Detect which cell encompasses the target text, then output its [x, y] center coordinate. 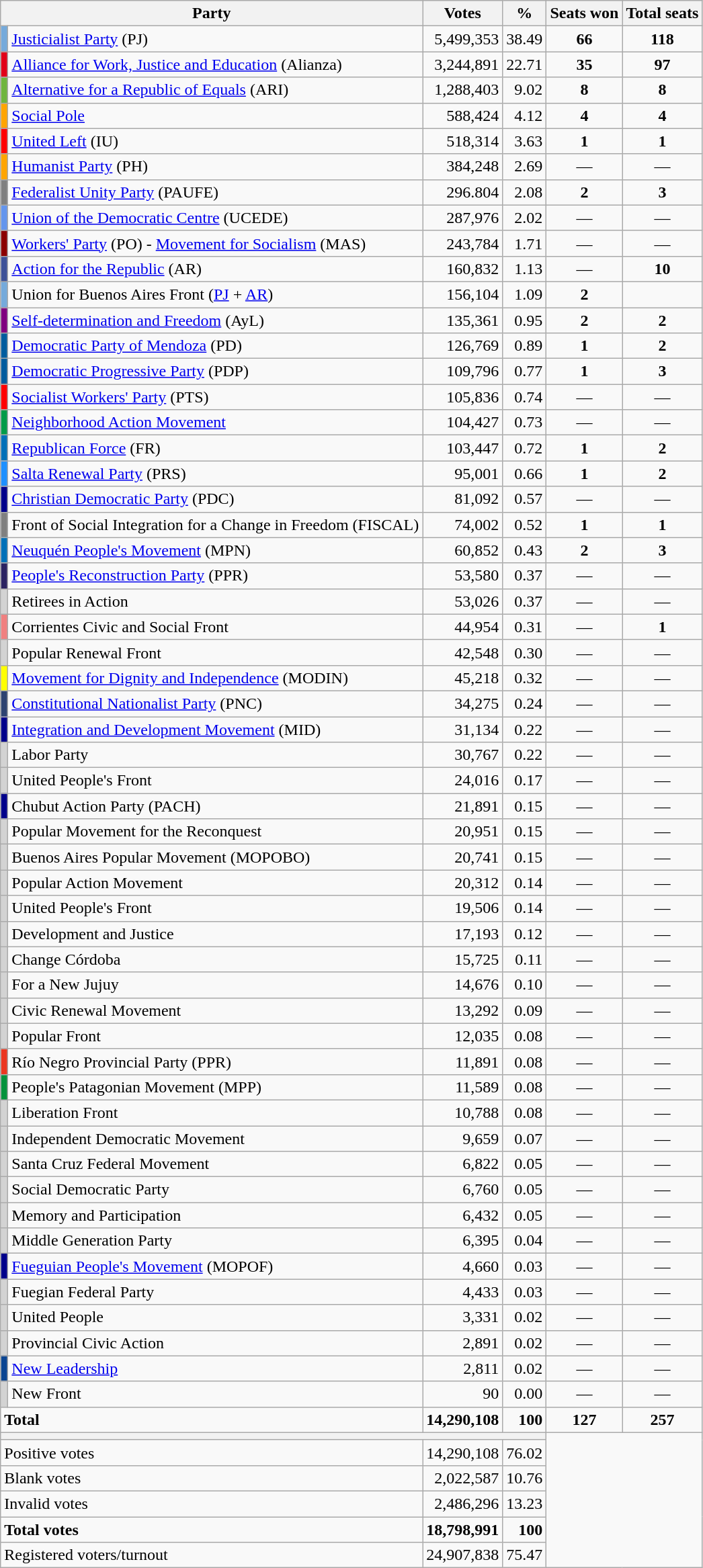
10.76 [524, 1478]
Provincial Civic Action [215, 1343]
11,891 [462, 1061]
3,331 [462, 1317]
Santa Cruz Federal Movement [215, 1164]
24,907,838 [462, 1555]
13,292 [462, 1010]
0.09 [524, 1010]
38.49 [524, 39]
0.11 [524, 959]
0.73 [524, 423]
Middle Generation Party [215, 1241]
0.95 [524, 320]
5,499,353 [462, 39]
257 [663, 1420]
15,725 [462, 959]
0.43 [524, 550]
Total votes [212, 1530]
Alliance for Work, Justice and Education (Alianza) [215, 64]
People's Reconstruction Party (PPR) [215, 576]
United Left (IU) [215, 141]
95,001 [462, 474]
Invalid votes [212, 1504]
4,433 [462, 1292]
6,760 [462, 1190]
0.52 [524, 525]
4.12 [524, 116]
104,427 [462, 423]
0.10 [524, 985]
6,432 [462, 1215]
Votes [462, 13]
2,486,296 [462, 1504]
United People [215, 1317]
118 [663, 39]
105,836 [462, 397]
0.30 [524, 652]
35 [585, 64]
People's Patagonian Movement (MPP) [215, 1087]
Civic Renewal Movement [215, 1010]
0.31 [524, 627]
For a New Jujuy [215, 985]
Fueguian People's Movement (MOPOF) [215, 1266]
3.63 [524, 141]
135,361 [462, 320]
2.02 [524, 218]
2,891 [462, 1343]
22.71 [524, 64]
Independent Democratic Movement [215, 1139]
90 [462, 1394]
12,035 [462, 1036]
Popular Action Movement [215, 883]
Buenos Aires Popular Movement (MOPOBO) [215, 857]
74,002 [462, 525]
518,314 [462, 141]
Retirees in Action [215, 601]
Blank votes [212, 1478]
11,589 [462, 1087]
13.23 [524, 1504]
Federalist Unity Party (PAUFE) [215, 192]
Popular Renewal Front [215, 652]
Movement for Dignity and Independence (MODIN) [215, 678]
Union of the Democratic Centre (UCEDE) [215, 218]
9,659 [462, 1139]
2.08 [524, 192]
30,767 [462, 755]
Alternative for a Republic of Equals (ARI) [215, 90]
1.13 [524, 269]
0.17 [524, 781]
9.02 [524, 90]
Social Pole [215, 116]
24,016 [462, 781]
Seats won [585, 13]
66 [585, 39]
4,660 [462, 1266]
6,395 [462, 1241]
Liberation Front [215, 1113]
17,193 [462, 934]
127 [585, 1420]
Action for the Republic (AR) [215, 269]
384,248 [462, 167]
160,832 [462, 269]
% [524, 13]
Humanist Party (PH) [215, 167]
97 [663, 64]
Democratic Progressive Party (PDP) [215, 372]
14,676 [462, 985]
Social Democratic Party [215, 1190]
New Front [215, 1394]
Union for Buenos Aires Front (PJ + AR) [215, 294]
76.02 [524, 1452]
126,769 [462, 346]
75.47 [524, 1555]
3,244,891 [462, 64]
19,506 [462, 908]
Labor Party [215, 755]
Neuquén People's Movement (MPN) [215, 550]
2,022,587 [462, 1478]
34,275 [462, 703]
20,951 [462, 832]
0.12 [524, 934]
Positive votes [212, 1452]
53,580 [462, 576]
Total seats [663, 13]
31,134 [462, 729]
0.89 [524, 346]
Self-determination and Freedom (AyL) [215, 320]
Popular Front [215, 1036]
Front of Social Integration for a Change in Freedom (FISCAL) [215, 525]
21,891 [462, 806]
10,788 [462, 1113]
0.24 [524, 703]
Constitutional Nationalist Party (PNC) [215, 703]
Party [212, 13]
109,796 [462, 372]
0.74 [524, 397]
0.00 [524, 1394]
Total [212, 1420]
Integration and Development Movement (MID) [215, 729]
588,424 [462, 116]
Change Córdoba [215, 959]
Popular Movement for the Reconquest [215, 832]
1,288,403 [462, 90]
20,741 [462, 857]
0.07 [524, 1139]
Socialist Workers' Party (PTS) [215, 397]
0.77 [524, 372]
0.04 [524, 1241]
Río Negro Provincial Party (PPR) [215, 1061]
Republican Force (FR) [215, 448]
6,822 [462, 1164]
103,447 [462, 448]
42,548 [462, 652]
Christian Democratic Party (PDC) [215, 499]
Memory and Participation [215, 1215]
53,026 [462, 601]
1.71 [524, 243]
Neighborhood Action Movement [215, 423]
Salta Renewal Party (PRS) [215, 474]
Development and Justice [215, 934]
45,218 [462, 678]
1.09 [524, 294]
0.32 [524, 678]
296.804 [462, 192]
243,784 [462, 243]
156,104 [462, 294]
Registered voters/turnout [212, 1555]
2.69 [524, 167]
2,811 [462, 1368]
0.66 [524, 474]
Fuegian Federal Party [215, 1292]
44,954 [462, 627]
Corrientes Civic and Social Front [215, 627]
Workers' Party (PO) - Movement for Socialism (MAS) [215, 243]
10 [663, 269]
New Leadership [215, 1368]
287,976 [462, 218]
0.72 [524, 448]
81,092 [462, 499]
18,798,991 [462, 1530]
0.57 [524, 499]
60,852 [462, 550]
Chubut Action Party (PACH) [215, 806]
Justicialist Party (PJ) [215, 39]
Democratic Party of Mendoza (PD) [215, 346]
20,312 [462, 883]
